Find where the given text appears and provide that cell's center as [x, y] coordinate. 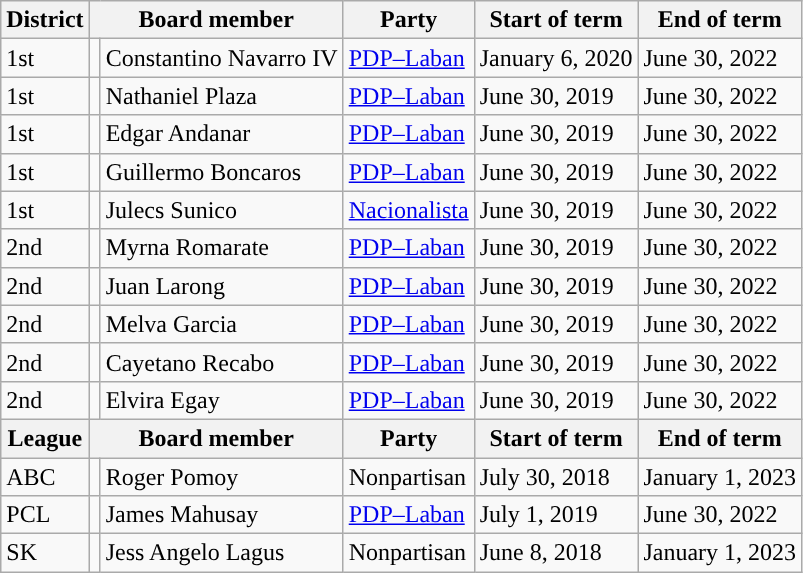
Julecs Sunico [222, 210]
District [45, 20]
Jess Angelo Lagus [222, 553]
June 8, 2018 [556, 553]
James Mahusay [222, 515]
July 1, 2019 [556, 515]
Juan Larong [222, 286]
PCL [45, 515]
Constantino Navarro IV [222, 58]
Edgar Andanar [222, 134]
Roger Pomoy [222, 477]
Cayetano Recabo [222, 362]
League [45, 438]
SK [45, 553]
Melva Garcia [222, 324]
ABC [45, 477]
Myrna Romarate [222, 248]
Guillermo Boncaros [222, 172]
January 6, 2020 [556, 58]
Nathaniel Plaza [222, 96]
July 30, 2018 [556, 477]
Nacionalista [408, 210]
Elvira Egay [222, 400]
